Identify which cell holds the provided text, then report its [x, y] central coordinate. 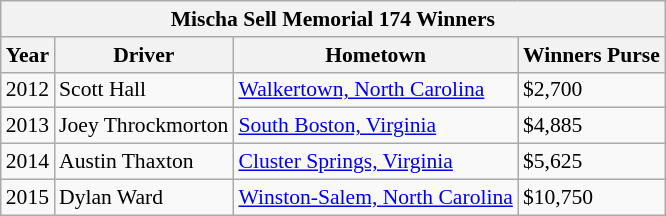
$4,885 [592, 126]
Joey Throckmorton [144, 126]
2015 [28, 197]
Scott Hall [144, 90]
Walkertown, North Carolina [375, 90]
2012 [28, 90]
Winners Purse [592, 55]
Austin Thaxton [144, 162]
Winston-Salem, North Carolina [375, 197]
$10,750 [592, 197]
Year [28, 55]
$5,625 [592, 162]
Cluster Springs, Virginia [375, 162]
2014 [28, 162]
Dylan Ward [144, 197]
2013 [28, 126]
$2,700 [592, 90]
Mischa Sell Memorial 174 Winners [333, 19]
Driver [144, 55]
South Boston, Virginia [375, 126]
Hometown [375, 55]
